Locate the cell with the specified text and output its [x, y] center coordinate. 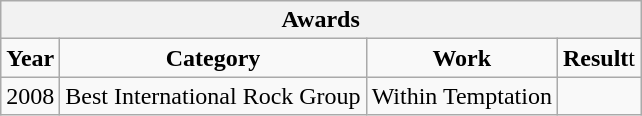
Within Temptation [462, 96]
Work [462, 58]
Best International Rock Group [213, 96]
Category [213, 58]
Year [30, 58]
Awards [321, 20]
Resultt [598, 58]
2008 [30, 96]
